Search for the cell housing the specified text and yield its [x, y] center coordinate. 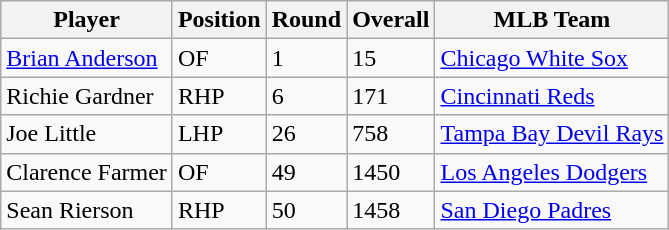
171 [391, 96]
Chicago White Sox [552, 58]
Round [306, 20]
Los Angeles Dodgers [552, 172]
MLB Team [552, 20]
Overall [391, 20]
Joe Little [87, 134]
Tampa Bay Devil Rays [552, 134]
1 [306, 58]
26 [306, 134]
Clarence Farmer [87, 172]
6 [306, 96]
San Diego Padres [552, 210]
Richie Gardner [87, 96]
Sean Rierson [87, 210]
1450 [391, 172]
50 [306, 210]
LHP [219, 134]
Player [87, 20]
15 [391, 58]
Position [219, 20]
758 [391, 134]
1458 [391, 210]
Cincinnati Reds [552, 96]
49 [306, 172]
Brian Anderson [87, 58]
